Identify which cell holds the provided text, then report its (x, y) central coordinate. 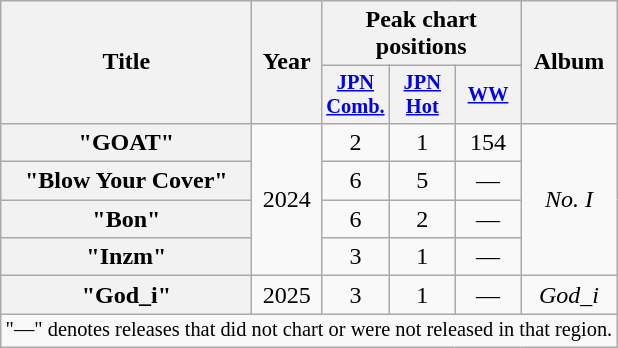
2025 (286, 295)
Title (126, 62)
JPNComb. (355, 95)
"Inzm" (126, 257)
Year (286, 62)
154 (488, 142)
2024 (286, 199)
"—" denotes releases that did not chart or were not released in that region. (309, 331)
JPNHot (422, 95)
Album (569, 62)
No. I (569, 199)
Peak chart positions (421, 34)
"Bon" (126, 219)
"Blow Your Cover" (126, 181)
"GOAT" (126, 142)
God_i (569, 295)
5 (422, 181)
WW (488, 95)
"God_i" (126, 295)
